Extract the (X, Y) coordinate from the center of the cell holding the provided text.  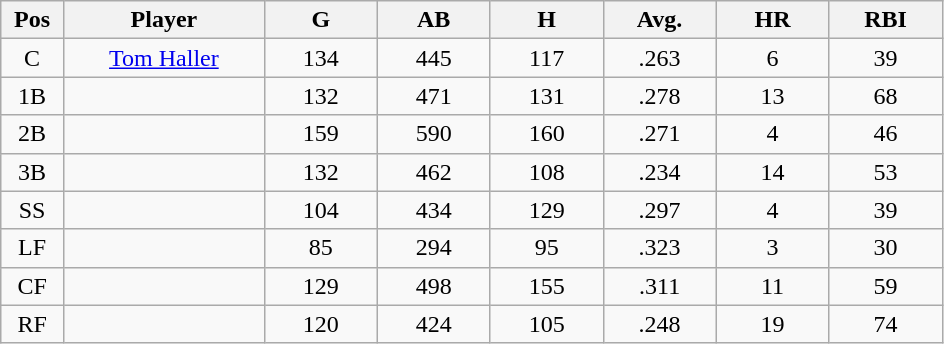
RF (32, 324)
CF (32, 286)
11 (772, 286)
85 (320, 248)
46 (886, 134)
LF (32, 248)
53 (886, 172)
H (546, 20)
471 (434, 96)
159 (320, 134)
498 (434, 286)
95 (546, 248)
.248 (660, 324)
C (32, 58)
108 (546, 172)
Player (164, 20)
.297 (660, 210)
.278 (660, 96)
104 (320, 210)
6 (772, 58)
1B (32, 96)
19 (772, 324)
105 (546, 324)
424 (434, 324)
.234 (660, 172)
Tom Haller (164, 58)
155 (546, 286)
14 (772, 172)
74 (886, 324)
68 (886, 96)
13 (772, 96)
134 (320, 58)
590 (434, 134)
SS (32, 210)
462 (434, 172)
Avg. (660, 20)
160 (546, 134)
Pos (32, 20)
.323 (660, 248)
HR (772, 20)
RBI (886, 20)
.263 (660, 58)
3B (32, 172)
.271 (660, 134)
131 (546, 96)
AB (434, 20)
3 (772, 248)
.311 (660, 286)
30 (886, 248)
2B (32, 134)
G (320, 20)
59 (886, 286)
434 (434, 210)
117 (546, 58)
445 (434, 58)
294 (434, 248)
120 (320, 324)
